Detect which cell encompasses the target text, then output its (X, Y) center coordinate. 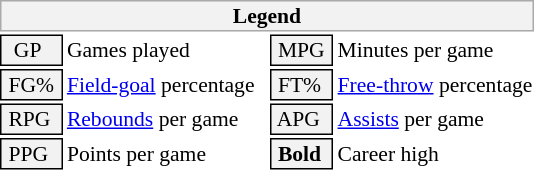
Assists per game (435, 120)
Minutes per game (435, 50)
Field-goal percentage (166, 85)
Points per game (166, 154)
Legend (267, 16)
Free-throw percentage (435, 85)
FT% (302, 85)
APG (302, 120)
Career high (435, 154)
FG% (31, 85)
Games played (166, 50)
Rebounds per game (166, 120)
MPG (302, 50)
Bold (302, 154)
PPG (31, 154)
GP (31, 50)
RPG (31, 120)
